Identify which cell holds the provided text, then report its (x, y) central coordinate. 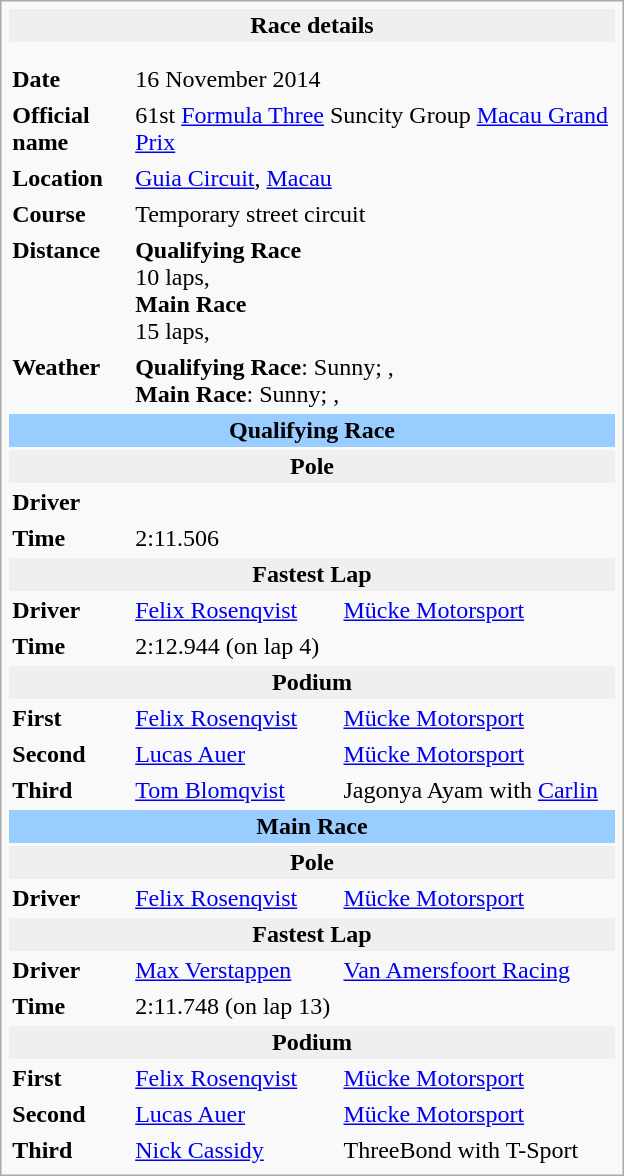
ThreeBond with T-Sport (477, 1150)
2:12.944 (on lap 4) (374, 646)
Qualifying Race10 laps, Main Race15 laps, (374, 291)
Weather (69, 381)
Qualifying Race: Sunny; , Main Race: Sunny; , (374, 381)
61st Formula Three Suncity Group Macau Grand Prix (374, 129)
Guia Circuit, Macau (374, 178)
Nick Cassidy (234, 1150)
Tom Blomqvist (234, 790)
Official name (69, 129)
Distance (69, 291)
2:11.748 (on lap 13) (374, 1006)
Race details (312, 26)
Temporary street circuit (374, 214)
Course (69, 214)
Location (69, 178)
Max Verstappen (234, 970)
Jagonya Ayam with Carlin (477, 790)
Van Amersfoort Racing (477, 970)
Date (69, 80)
Main Race (312, 826)
2:11.506 (374, 538)
16 November 2014 (234, 80)
Qualifying Race (312, 430)
